Capture the cell that displays the provided text and extract its [x, y] central coordinate. 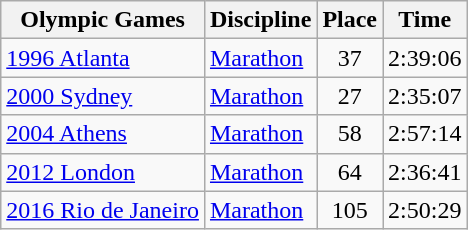
37 [350, 58]
Discipline [260, 20]
2:50:29 [425, 210]
2:36:41 [425, 172]
Olympic Games [103, 20]
1996 Atlanta [103, 58]
2012 London [103, 172]
105 [350, 210]
Time [425, 20]
2004 Athens [103, 134]
27 [350, 96]
2:57:14 [425, 134]
64 [350, 172]
2:35:07 [425, 96]
58 [350, 134]
2016 Rio de Janeiro [103, 210]
2000 Sydney [103, 96]
2:39:06 [425, 58]
Place [350, 20]
